From the cell containing the given text, extract its center point as [X, Y] coordinate. 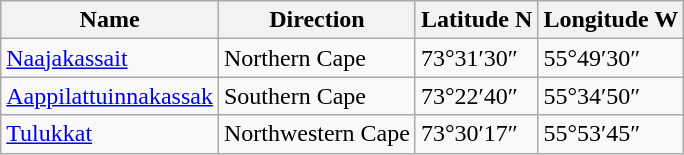
Longitude W [611, 20]
Direction [316, 20]
Northern Cape [316, 58]
Name [110, 20]
55°49′30″ [611, 58]
55°34′50″ [611, 96]
Southern Cape [316, 96]
73°30′17″ [476, 134]
Tulukkat [110, 134]
73°22′40″ [476, 96]
Northwestern Cape [316, 134]
Aappilattuinnakassak [110, 96]
Naajakassait [110, 58]
55°53′45″ [611, 134]
73°31′30″ [476, 58]
Latitude N [476, 20]
